Return [x, y] of the center of cell containing provided text 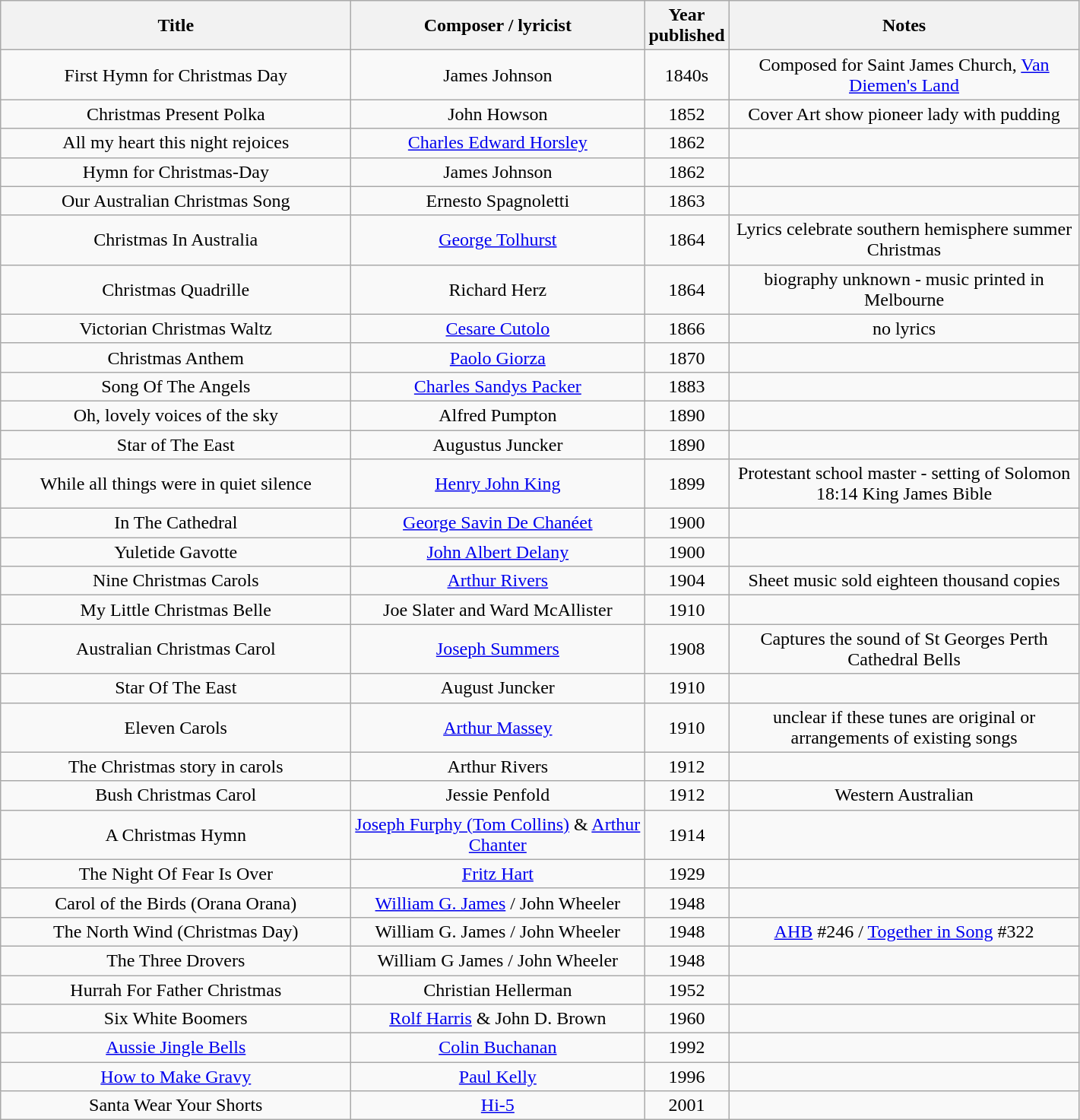
Hurrah For Father Christmas [176, 989]
1904 [687, 581]
Paolo Giorza [498, 357]
The Christmas story in carols [176, 766]
Star of The East [176, 445]
Richard Herz [498, 289]
1992 [687, 1048]
1852 [687, 114]
unclear if these tunes are original or arrangements of existing songs [904, 727]
Our Australian Christmas Song [176, 201]
Song Of The Angels [176, 386]
1960 [687, 1019]
Charles Sandys Packer [498, 386]
Christmas Quadrille [176, 289]
Hi-5 [498, 1106]
1863 [687, 201]
1883 [687, 386]
1870 [687, 357]
Alfred Pumpton [498, 415]
Cover Art show pioneer lady with pudding [904, 114]
Colin Buchanan [498, 1048]
Notes [904, 26]
Jessie Penfold [498, 795]
AHB #246 / Together in Song #322 [904, 931]
A Christmas Hymn [176, 835]
Carol of the Birds (Orana Orana) [176, 903]
John Howson [498, 114]
Western Australian [904, 795]
George Tolhurst [498, 240]
Victorian Christmas Waltz [176, 328]
1914 [687, 835]
1996 [687, 1077]
Cesare Cutolo [498, 328]
Australian Christmas Carol [176, 649]
1908 [687, 649]
The Three Drovers [176, 960]
Christmas In Australia [176, 240]
Charles Edward Horsley [498, 143]
1840s [687, 75]
Ernesto Spagnoletti [498, 201]
2001 [687, 1106]
Arthur Massey [498, 727]
First Hymn for Christmas Day [176, 75]
Six White Boomers [176, 1019]
Augustus Juncker [498, 445]
Title [176, 26]
Christmas Present Polka [176, 114]
biography unknown - music printed in Melbourne [904, 289]
Oh, lovely voices of the sky [176, 415]
Christmas Anthem [176, 357]
Bush Christmas Carol [176, 795]
Year published [687, 26]
1952 [687, 989]
Aussie Jingle Bells [176, 1048]
Joseph Furphy (Tom Collins) & Arthur Chanter [498, 835]
My Little Christmas Belle [176, 610]
Rolf Harris & John D. Brown [498, 1019]
1866 [687, 328]
Star Of The East [176, 688]
Hymn for Christmas-Day [176, 172]
Santa Wear Your Shorts [176, 1106]
Protestant school master - setting of Solomon 18:14 King James Bible [904, 484]
Composer / lyricist [498, 26]
Christian Hellerman [498, 989]
George Savin De Chanéet [498, 523]
Yuletide Gavotte [176, 552]
The Night Of Fear Is Over [176, 874]
Joe Slater and Ward McAllister [498, 610]
1929 [687, 874]
Lyrics celebrate southern hemisphere summer Christmas [904, 240]
Captures the sound of St Georges Perth Cathedral Bells [904, 649]
The North Wind (Christmas Day) [176, 931]
Joseph Summers [498, 649]
Paul Kelly [498, 1077]
Composed for Saint James Church, Van Diemen's Land [904, 75]
William G James / John Wheeler [498, 960]
Nine Christmas Carols [176, 581]
1899 [687, 484]
In The Cathedral [176, 523]
Fritz Hart [498, 874]
All my heart this night rejoices [176, 143]
no lyrics [904, 328]
Sheet music sold eighteen thousand copies [904, 581]
How to Make Gravy [176, 1077]
Henry John King [498, 484]
August Juncker [498, 688]
While all things were in quiet silence [176, 484]
John Albert Delany [498, 552]
Eleven Carols [176, 727]
